Search for the cell housing the specified text and yield its (x, y) center coordinate. 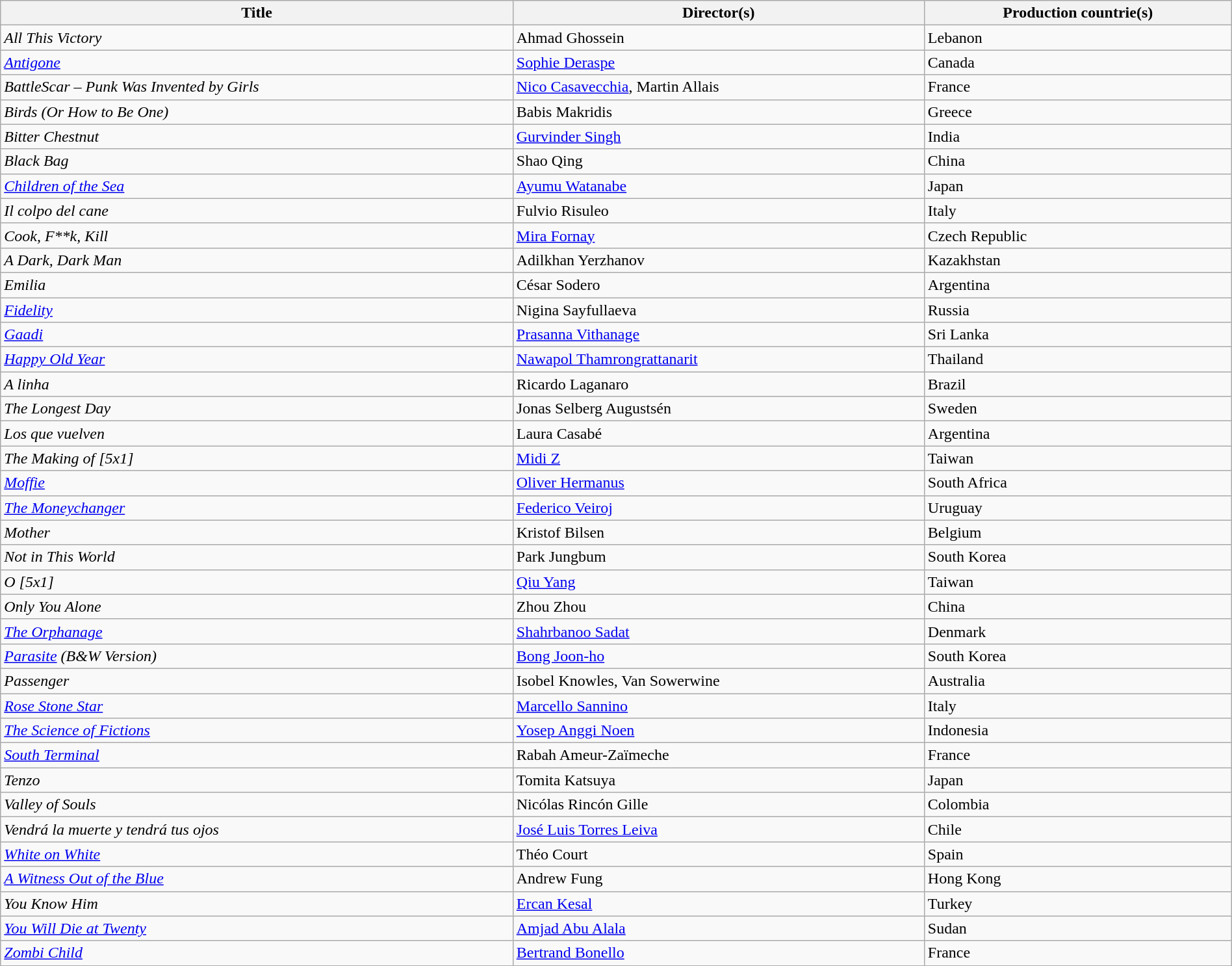
Ahmad Ghossein (719, 38)
Ayumu Watanabe (719, 186)
Production countrie(s) (1077, 13)
You Will Die at Twenty (257, 928)
Uruguay (1077, 508)
Cook, F**k, Kill (257, 235)
Nigina Sayfullaeva (719, 310)
Emilia (257, 285)
Gaadi (257, 335)
The Orphanage (257, 631)
A Dark, Dark Man (257, 260)
Colombia (1077, 805)
You Know Him (257, 904)
Black Bag (257, 161)
Parasite (B&W Version) (257, 656)
Mira Fornay (719, 235)
Yosep Anggi Noen (719, 731)
Czech Republic (1077, 235)
Gurvinder Singh (719, 137)
Lebanon (1077, 38)
Ercan Kesal (719, 904)
Vendrá la muerte y tendrá tus ojos (257, 829)
Rabah Ameur-Zaïmeche (719, 755)
BattleScar – Punk Was Invented by Girls (257, 87)
Birds (Or How to Be One) (257, 112)
Oliver Hermanus (719, 483)
All This Victory (257, 38)
Bong Joon-ho (719, 656)
Midi Z (719, 458)
Sweden (1077, 409)
Isobel Knowles, Van Sowerwine (719, 681)
Amjad Abu Alala (719, 928)
Sudan (1077, 928)
Rose Stone Star (257, 705)
Los que vuelven (257, 434)
Mother (257, 532)
O [5x1] (257, 582)
Russia (1077, 310)
Belgium (1077, 532)
José Luis Torres Leiva (719, 829)
Laura Casabé (719, 434)
Kristof Bilsen (719, 532)
Canada (1077, 62)
South Terminal (257, 755)
Sri Lanka (1077, 335)
Jonas Selberg Augustsén (719, 409)
The Science of Fictions (257, 731)
The Making of [5x1] (257, 458)
Federico Veiroj (719, 508)
Greece (1077, 112)
Tomita Katsuya (719, 780)
Ricardo Laganaro (719, 384)
Brazil (1077, 384)
A linha (257, 384)
Shao Qing (719, 161)
Adilkhan Yerzhanov (719, 260)
The Longest Day (257, 409)
Passenger (257, 681)
A Witness Out of the Blue (257, 879)
Tenzo (257, 780)
Zombi Child (257, 953)
White on White (257, 854)
Théo Court (719, 854)
The Moneychanger (257, 508)
Nicólas Rincón Gille (719, 805)
Fulvio Risuleo (719, 211)
Only You Alone (257, 607)
Nawapol Thamrongrattanarit (719, 359)
Andrew Fung (719, 879)
Bertrand Bonello (719, 953)
Moffie (257, 483)
Spain (1077, 854)
Fidelity (257, 310)
Shahrbanoo Sadat (719, 631)
Chile (1077, 829)
Australia (1077, 681)
Marcello Sannino (719, 705)
Hong Kong (1077, 879)
South Africa (1077, 483)
Title (257, 13)
Park Jungbum (719, 557)
Indonesia (1077, 731)
Not in This World (257, 557)
Turkey (1077, 904)
Sophie Deraspe (719, 62)
Zhou Zhou (719, 607)
Kazakhstan (1077, 260)
Antigone (257, 62)
Happy Old Year (257, 359)
Prasanna Vithanage (719, 335)
Valley of Souls (257, 805)
Denmark (1077, 631)
Thailand (1077, 359)
Il colpo del cane (257, 211)
Nico Casavecchia, Martin Allais (719, 87)
Bitter Chestnut (257, 137)
César Sodero (719, 285)
India (1077, 137)
Qiu Yang (719, 582)
Children of the Sea (257, 186)
Director(s) (719, 13)
Babis Makridis (719, 112)
